Find where the given text appears and provide that cell's center as [X, Y] coordinate. 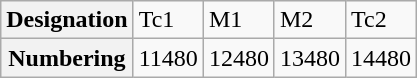
11480 [168, 58]
12480 [238, 58]
13480 [310, 58]
Tc1 [168, 20]
M2 [310, 20]
14480 [380, 58]
Designation [67, 20]
Numbering [67, 58]
Tc2 [380, 20]
M1 [238, 20]
